From the cell containing the given text, extract its center point as (X, Y) coordinate. 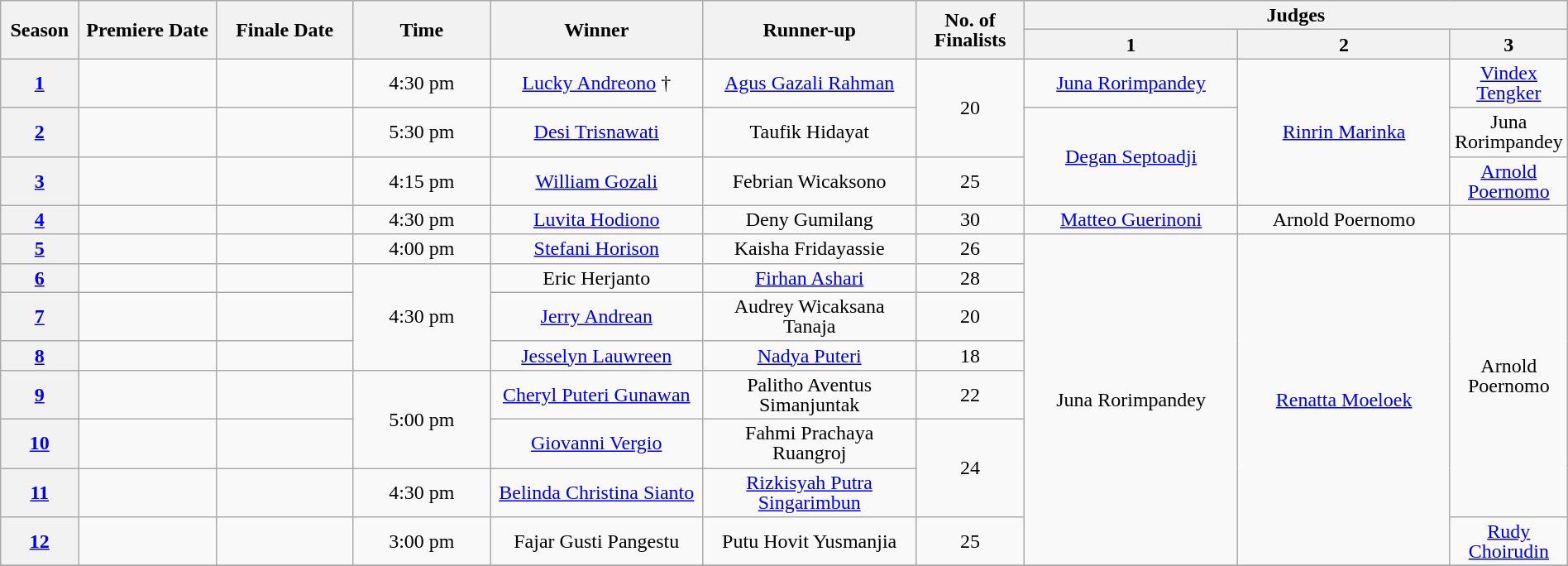
Rinrin Marinka (1345, 132)
Stefani Horison (597, 248)
Rudy Choirudin (1508, 541)
Agus Gazali Rahman (810, 83)
28 (971, 278)
Season (40, 30)
Taufik Hidayat (810, 132)
Rizkisyah Putra Singarimbun (810, 493)
30 (971, 220)
Giovanni Vergio (597, 444)
4:00 pm (422, 248)
26 (971, 248)
William Gozali (597, 180)
Desi Trisnawati (597, 132)
Degan Septoadji (1131, 156)
12 (40, 541)
Winner (597, 30)
9 (40, 394)
Matteo Guerinoni (1131, 220)
Palitho Aventus Simanjuntak (810, 394)
10 (40, 444)
Renatta Moeloek (1345, 400)
Vindex Tengker (1508, 83)
Jesselyn Lauwreen (597, 356)
Lucky Andreono † (597, 83)
Cheryl Puteri Gunawan (597, 394)
Premiere Date (147, 30)
5 (40, 248)
Belinda Christina Sianto (597, 493)
Jerry Andrean (597, 316)
7 (40, 316)
8 (40, 356)
Putu Hovit Yusmanjia (810, 541)
18 (971, 356)
Finale Date (284, 30)
6 (40, 278)
Fajar Gusti Pangestu (597, 541)
No. of Finalists (971, 30)
11 (40, 493)
Luvita Hodiono (597, 220)
Audrey Wicaksana Tanaja (810, 316)
Fahmi Prachaya Ruangroj (810, 444)
Nadya Puteri (810, 356)
Time (422, 30)
3:00 pm (422, 541)
22 (971, 394)
Febrian Wicaksono (810, 180)
Judges (1295, 15)
Deny Gumilang (810, 220)
4 (40, 220)
Eric Herjanto (597, 278)
Kaisha Fridayassie (810, 248)
24 (971, 468)
5:00 pm (422, 419)
Firhan Ashari (810, 278)
4:15 pm (422, 180)
Runner-up (810, 30)
5:30 pm (422, 132)
